Capture the cell that displays the provided text and extract its (x, y) central coordinate. 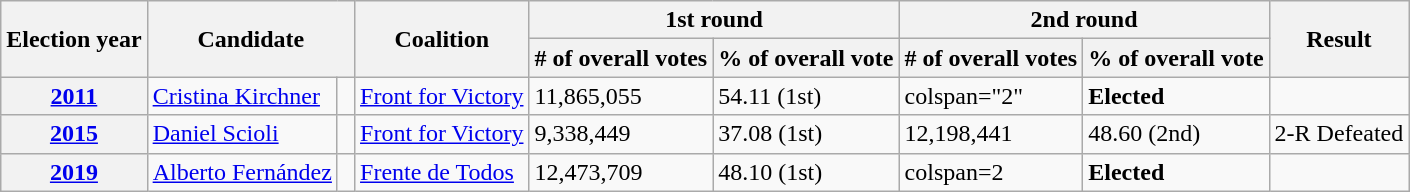
colspan=2 (991, 172)
1st round (714, 20)
Alberto Fernández (242, 172)
12,198,441 (991, 134)
12,473,709 (621, 172)
Candidate (250, 39)
48.60 (2nd) (1176, 134)
2015 (74, 134)
54.11 (1st) (806, 96)
2019 (74, 172)
2011 (74, 96)
Daniel Scioli (242, 134)
48.10 (1st) (806, 172)
Coalition (442, 39)
Election year (74, 39)
9,338,449 (621, 134)
2nd round (1084, 20)
colspan="2" (991, 96)
Cristina Kirchner (242, 96)
37.08 (1st) (806, 134)
Frente de Todos (442, 172)
2-R Defeated (1339, 134)
11,865,055 (621, 96)
Result (1339, 39)
